Return (X, Y) of the center of cell containing provided text 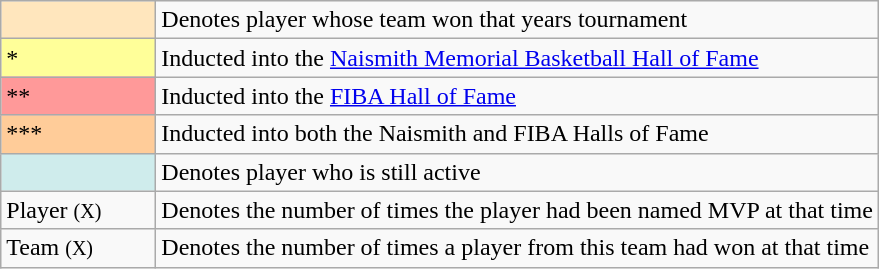
* (78, 58)
Inducted into the Naismith Memorial Basketball Hall of Fame (518, 58)
Denotes the number of times the player had been named MVP at that time (518, 210)
Inducted into the FIBA Hall of Fame (518, 96)
Denotes player whose team won that years tournament (518, 20)
** (78, 96)
*** (78, 134)
Team (X) (78, 248)
Inducted into both the Naismith and FIBA Halls of Fame (518, 134)
Denotes the number of times a player from this team had won at that time (518, 248)
Denotes player who is still active (518, 172)
Player (X) (78, 210)
